From the cell containing the given text, extract its center point as (x, y) coordinate. 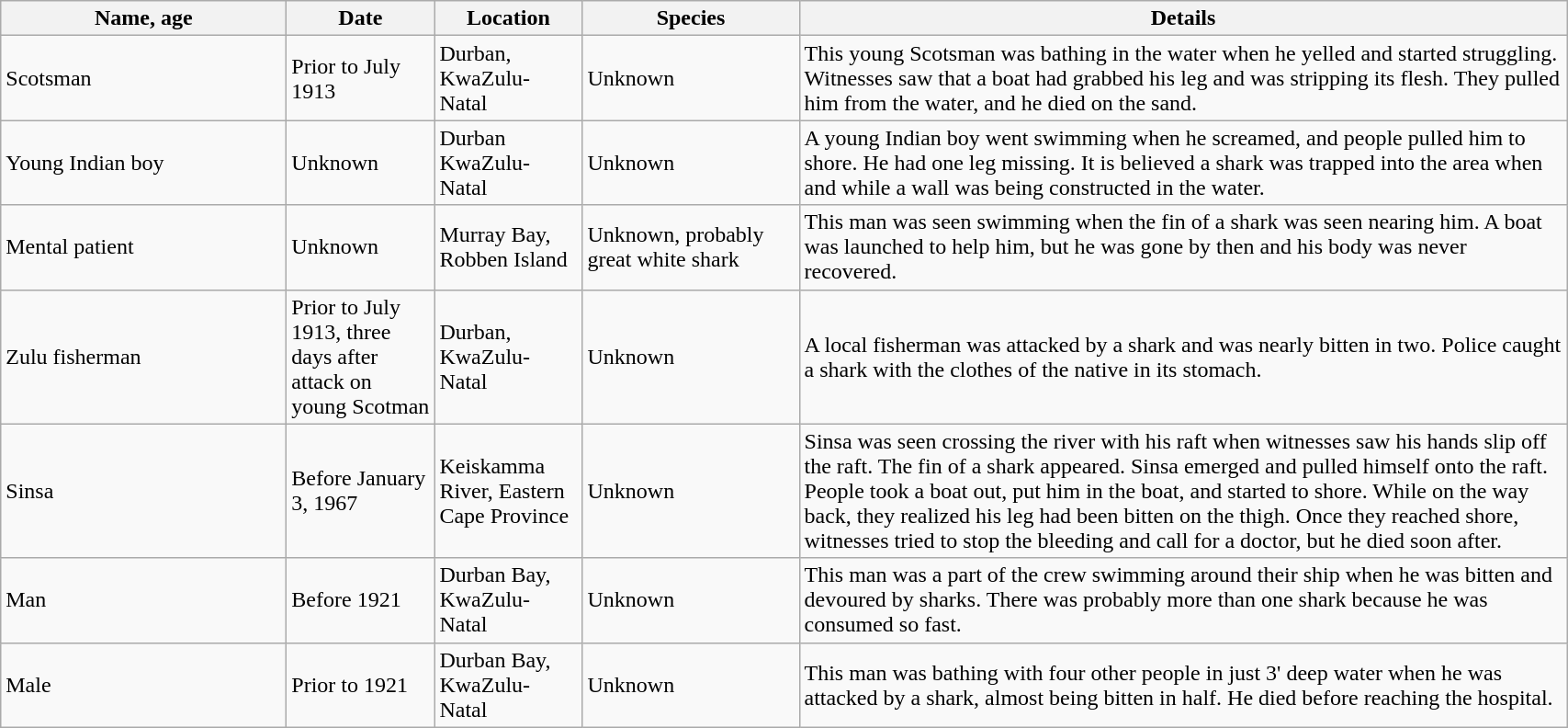
Date (360, 18)
Name, age (143, 18)
Unknown, probably great white shark (691, 247)
Male (143, 685)
Durban KwaZulu-Natal (509, 163)
Young Indian boy (143, 163)
Prior to July 1913 (360, 78)
Keiskamma River, Eastern Cape Province (509, 491)
Sinsa (143, 491)
Species (691, 18)
Scotsman (143, 78)
Location (509, 18)
Man (143, 600)
Mental patient (143, 247)
Murray Bay, Robben Island (509, 247)
Before 1921 (360, 600)
Details (1183, 18)
Zulu fisherman (143, 357)
Prior to 1921 (360, 685)
A local fisherman was attacked by a shark and was nearly bitten in two. Police caught a shark with the clothes of the native in its stomach. (1183, 357)
Prior to July 1913, three days after attack on young Scotman (360, 357)
Before January 3, 1967 (360, 491)
